Locate the cell with the specified text and output its (X, Y) center coordinate. 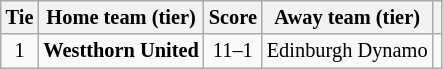
Score (233, 17)
11–1 (233, 51)
1 (20, 51)
Home team (tier) (120, 17)
Edinburgh Dynamo (348, 51)
Tie (20, 17)
Away team (tier) (348, 17)
Westthorn United (120, 51)
